From the cell containing the given text, extract its center point as (X, Y) coordinate. 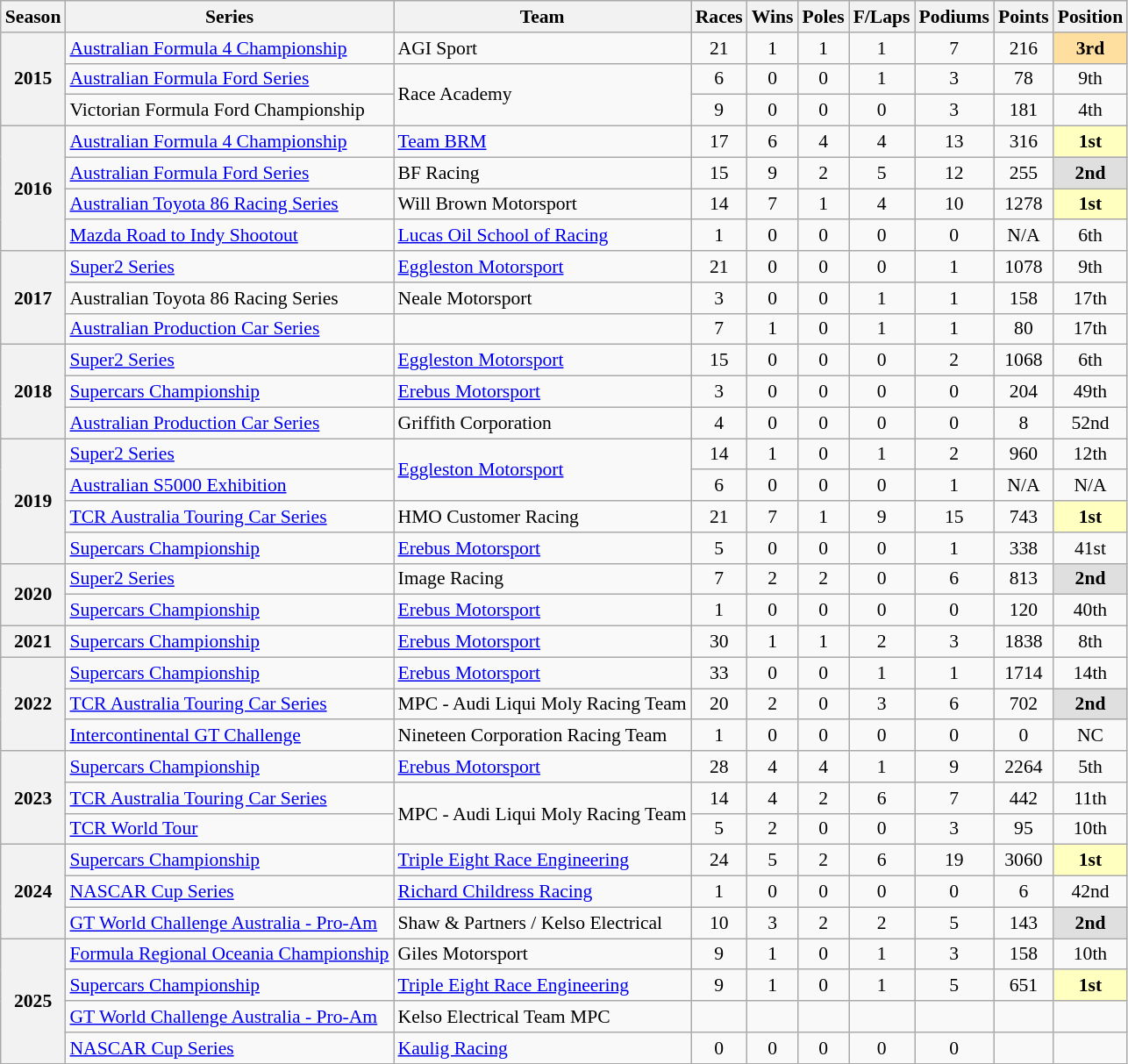
2017 (33, 298)
2022 (33, 703)
Race Academy (542, 95)
NC (1090, 736)
1078 (1024, 267)
Victorian Formula Ford Championship (229, 111)
442 (1024, 798)
Series (229, 17)
41st (1090, 548)
Neale Motorsport (542, 298)
Intercontinental GT Challenge (229, 736)
Formula Regional Oceania Championship (229, 954)
2025 (33, 1001)
28 (719, 767)
30 (719, 642)
49th (1090, 392)
316 (1024, 142)
BF Racing (542, 173)
2024 (33, 891)
Richard Childress Racing (542, 892)
12th (1090, 454)
702 (1024, 704)
13 (954, 142)
Shaw & Partners / Kelso Electrical (542, 923)
204 (1024, 392)
Wins (773, 17)
3rd (1090, 48)
F/Laps (882, 17)
2021 (33, 642)
2018 (33, 391)
Will Brown Motorsport (542, 204)
8th (1090, 642)
14th (1090, 673)
Australian S5000 Exhibition (229, 486)
19 (954, 860)
255 (1024, 173)
24 (719, 860)
120 (1024, 611)
12 (954, 173)
42nd (1090, 892)
HMO Customer Racing (542, 517)
Team (542, 17)
TCR World Tour (229, 829)
743 (1024, 517)
Season (33, 17)
5th (1090, 767)
Image Racing (542, 579)
8 (1024, 423)
Kaulig Racing (542, 1048)
17 (719, 142)
338 (1024, 548)
Races (719, 17)
Points (1024, 17)
651 (1024, 986)
Team BRM (542, 142)
40th (1090, 611)
1714 (1024, 673)
2020 (33, 595)
2015 (33, 79)
Lucas Oil School of Racing (542, 236)
78 (1024, 79)
2016 (33, 189)
Nineteen Corporation Racing Team (542, 736)
3060 (1024, 860)
80 (1024, 329)
Position (1090, 17)
1278 (1024, 204)
960 (1024, 454)
Griffith Corporation (542, 423)
2023 (33, 798)
143 (1024, 923)
2264 (1024, 767)
1068 (1024, 361)
33 (719, 673)
AGI Sport (542, 48)
Mazda Road to Indy Shootout (229, 236)
52nd (1090, 423)
1838 (1024, 642)
Kelso Electrical Team MPC (542, 1017)
813 (1024, 579)
Giles Motorsport (542, 954)
20 (719, 704)
Podiums (954, 17)
4th (1090, 111)
2019 (33, 501)
Poles (824, 17)
11th (1090, 798)
95 (1024, 829)
181 (1024, 111)
216 (1024, 48)
